Search for the cell housing the specified text and yield its [X, Y] center coordinate. 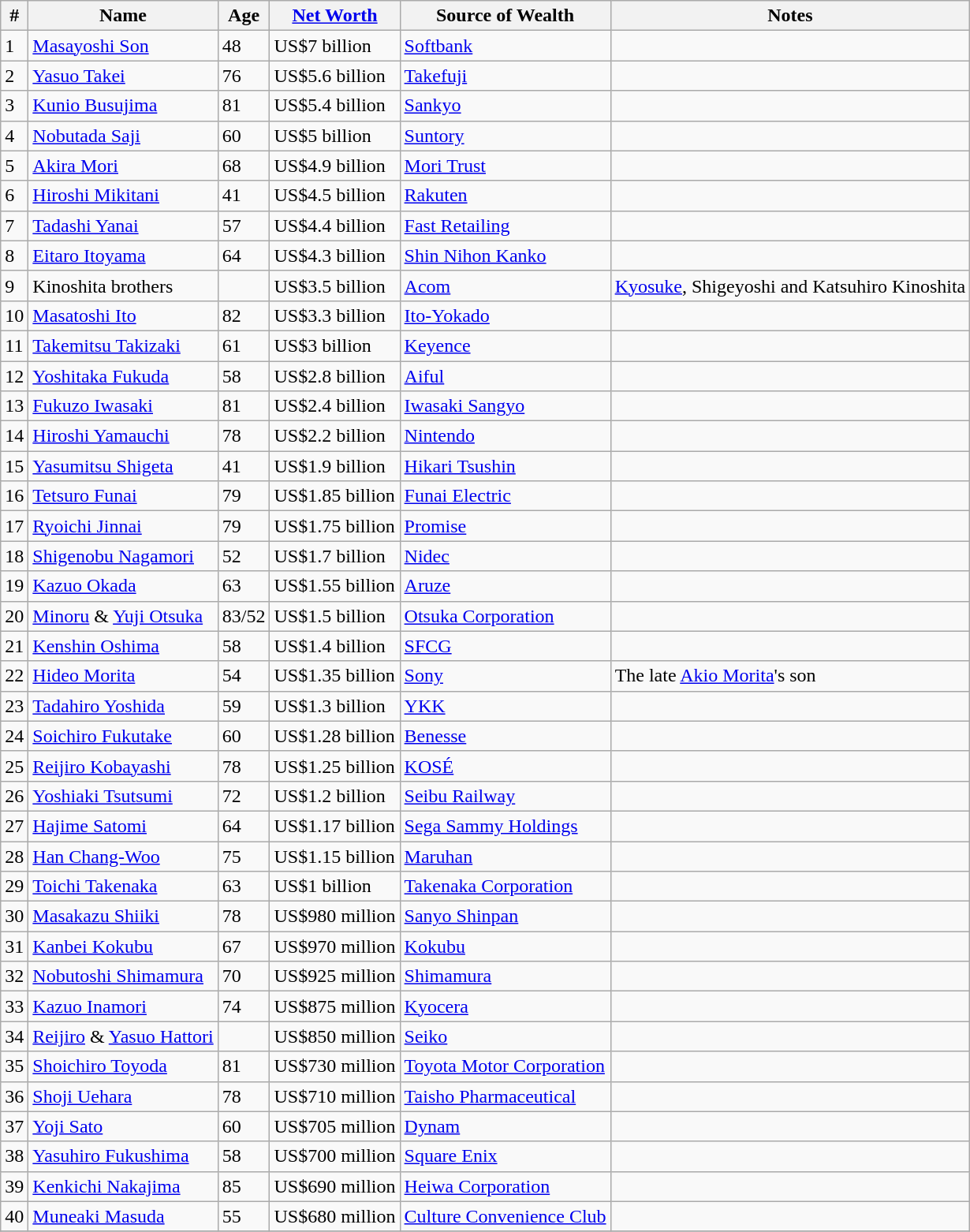
Benesse [505, 736]
18 [14, 556]
54 [244, 676]
Yasuo Takei [123, 76]
The late Akio Morita's son [790, 676]
30 [14, 917]
Promise [505, 526]
US$875 million [334, 1006]
67 [244, 946]
72 [244, 796]
Kazuo Inamori [123, 1006]
Akira Mori [123, 166]
US$1.9 billion [334, 466]
SFCG [505, 646]
Seibu Railway [505, 796]
Aruze [505, 586]
Maruhan [505, 856]
Soichiro Fukutake [123, 736]
Culture Convenience Club [505, 1216]
Hiroshi Mikitani [123, 196]
Takenaka Corporation [505, 887]
US$1.28 billion [334, 736]
Toyota Motor Corporation [505, 1066]
24 [14, 736]
Nobutoshi Shimamura [123, 976]
US$680 million [334, 1216]
14 [14, 436]
Sega Sammy Holdings [505, 826]
Hajime Satomi [123, 826]
Softbank [505, 46]
32 [14, 976]
US$1.35 billion [334, 676]
Square Enix [505, 1156]
40 [14, 1216]
20 [14, 616]
75 [244, 856]
US$3.5 billion [334, 286]
Shigenobu Nagamori [123, 556]
Hideo Morita [123, 676]
Yoshitaka Fukuda [123, 376]
83/52 [244, 616]
Tadahiro Yoshida [123, 706]
37 [14, 1126]
US$7 billion [334, 46]
34 [14, 1036]
Kanbei Kokubu [123, 946]
Shimamura [505, 976]
US$2.8 billion [334, 376]
Dynam [505, 1126]
US$4.4 billion [334, 226]
US$1.17 billion [334, 826]
25 [14, 766]
21 [14, 646]
KOSÉ [505, 766]
US$2.2 billion [334, 436]
Nobutada Saji [123, 136]
Masakazu Shiiki [123, 917]
7 [14, 226]
Shoji Uehara [123, 1096]
Yoshiaki Tsutsumi [123, 796]
8 [14, 256]
35 [14, 1066]
Yasuhiro Fukushima [123, 1156]
Name [123, 16]
Reijiro & Yasuo Hattori [123, 1036]
Mori Trust [505, 166]
Acom [505, 286]
US$1.4 billion [334, 646]
Notes [790, 16]
39 [14, 1186]
17 [14, 526]
Hiroshi Yamauchi [123, 436]
US$1.7 billion [334, 556]
Nidec [505, 556]
Yoji Sato [123, 1126]
Rakuten [505, 196]
Masayoshi Son [123, 46]
Toichi Takenaka [123, 887]
70 [244, 976]
US$1.85 billion [334, 496]
Nintendo [505, 436]
Tetsuro Funai [123, 496]
US$980 million [334, 917]
Age [244, 16]
76 [244, 76]
US$1.15 billion [334, 856]
28 [14, 856]
YKK [505, 706]
US$1.25 billion [334, 766]
US$4.3 billion [334, 256]
38 [14, 1156]
US$1 billion [334, 887]
Funai Electric [505, 496]
29 [14, 887]
US$4.9 billion [334, 166]
Shoichiro Toyoda [123, 1066]
US$1.5 billion [334, 616]
Muneaki Masuda [123, 1216]
US$700 million [334, 1156]
68 [244, 166]
Fukuzo Iwasaki [123, 406]
Kunio Busujima [123, 106]
Eitaro Itoyama [123, 256]
1 [14, 46]
Tadashi Yanai [123, 226]
13 [14, 406]
Kyosuke, Shigeyoshi and Katsuhiro Kinoshita [790, 286]
Source of Wealth [505, 16]
US$3 billion [334, 345]
US$730 million [334, 1066]
Kenshin Oshima [123, 646]
Taisho Pharmaceutical [505, 1096]
Iwasaki Sangyo [505, 406]
US$1.75 billion [334, 526]
Ryoichi Jinnai [123, 526]
52 [244, 556]
82 [244, 315]
Takefuji [505, 76]
Kyocera [505, 1006]
Han Chang-Woo [123, 856]
Kinoshita brothers [123, 286]
US$850 million [334, 1036]
US$5 billion [334, 136]
12 [14, 376]
55 [244, 1216]
36 [14, 1096]
US$970 million [334, 946]
Shin Nihon Kanko [505, 256]
10 [14, 315]
US$3.3 billion [334, 315]
US$710 million [334, 1096]
Sanyo Shinpan [505, 917]
Kazuo Okada [123, 586]
9 [14, 286]
Keyence [505, 345]
US$705 million [334, 1126]
US$5.6 billion [334, 76]
Sony [505, 676]
Takemitsu Takizaki [123, 345]
Minoru & Yuji Otsuka [123, 616]
Yasumitsu Shigeta [123, 466]
33 [14, 1006]
15 [14, 466]
Fast Retailing [505, 226]
Suntory [505, 136]
Kenkichi Nakajima [123, 1186]
Sankyo [505, 106]
31 [14, 946]
23 [14, 706]
Heiwa Corporation [505, 1186]
US$2.4 billion [334, 406]
US$1.3 billion [334, 706]
US$1.2 billion [334, 796]
US$1.55 billion [334, 586]
3 [14, 106]
11 [14, 345]
US$4.5 billion [334, 196]
74 [244, 1006]
Seiko [505, 1036]
85 [244, 1186]
US$925 million [334, 976]
Kokubu [505, 946]
4 [14, 136]
US$5.4 billion [334, 106]
Reijiro Kobayashi [123, 766]
Aiful [505, 376]
16 [14, 496]
61 [244, 345]
Net Worth [334, 16]
48 [244, 46]
26 [14, 796]
59 [244, 706]
22 [14, 676]
27 [14, 826]
2 [14, 76]
57 [244, 226]
US$690 million [334, 1186]
6 [14, 196]
Hikari Tsushin [505, 466]
Otsuka Corporation [505, 616]
Masatoshi Ito [123, 315]
# [14, 16]
Ito-Yokado [505, 315]
5 [14, 166]
19 [14, 586]
